Output the (x, y) coordinate of the center of the cell containing the given text.  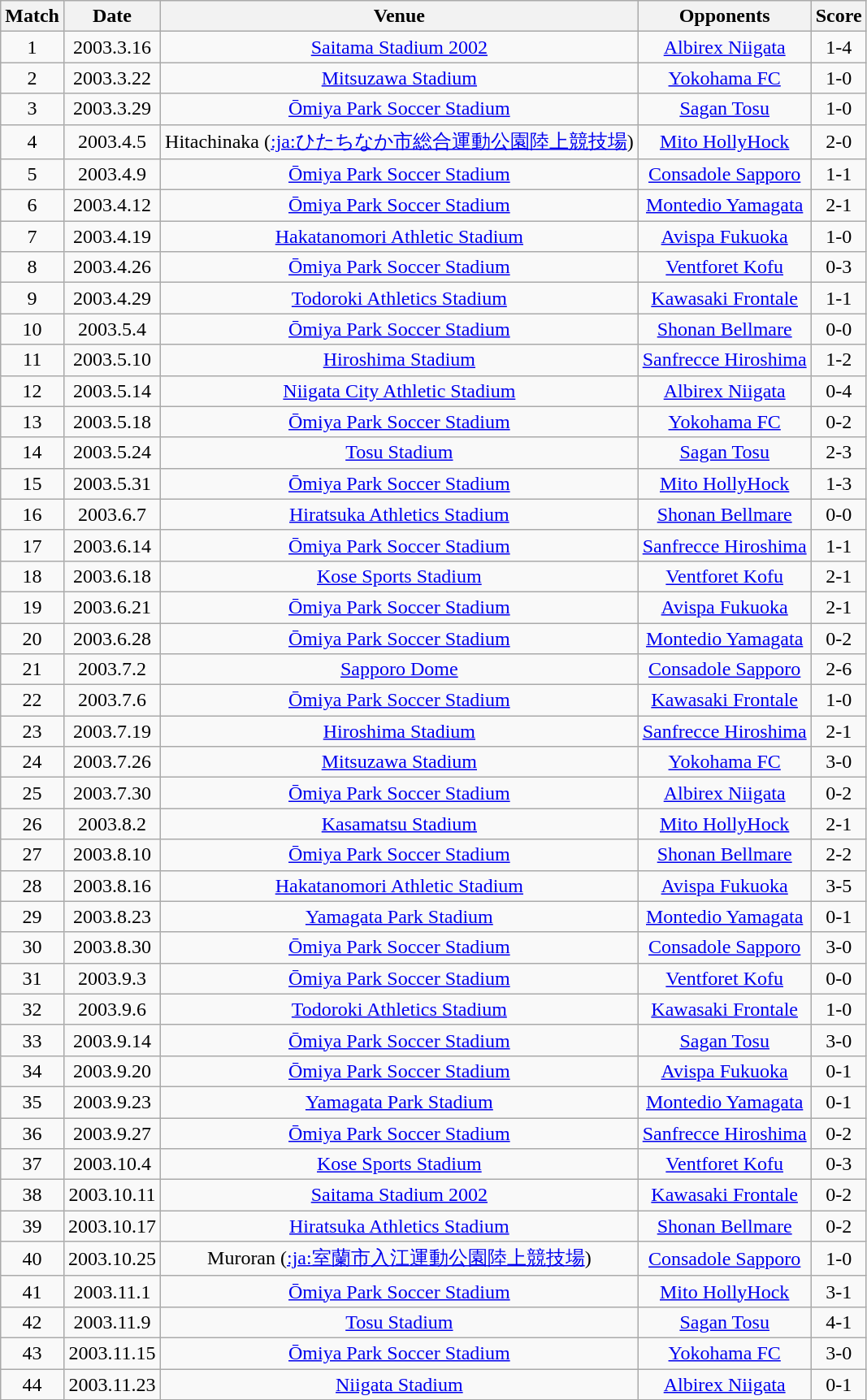
2 (33, 78)
32 (33, 1009)
2003.4.29 (112, 298)
2003.8.10 (112, 855)
15 (33, 483)
2003.6.21 (112, 607)
42 (33, 1322)
2003.6.7 (112, 514)
2003.9.14 (112, 1040)
2003.7.26 (112, 762)
37 (33, 1164)
2003.4.26 (112, 267)
Muroran (:ja:室蘭市入江運動公園陸上競技場) (400, 1259)
2003.11.23 (112, 1384)
2003.4.5 (112, 141)
41 (33, 1291)
2003.6.18 (112, 576)
2003.8.2 (112, 824)
12 (33, 391)
33 (33, 1040)
2003.3.29 (112, 109)
Score (839, 16)
2003.3.22 (112, 78)
18 (33, 576)
2003.7.2 (112, 670)
10 (33, 329)
38 (33, 1195)
2003.6.14 (112, 545)
Kasamatsu Stadium (400, 824)
3-1 (839, 1291)
14 (33, 453)
2003.5.4 (112, 329)
2003.11.15 (112, 1353)
2003.5.10 (112, 360)
2003.11.9 (112, 1322)
2-0 (839, 141)
31 (33, 978)
4-1 (839, 1322)
Opponents (725, 16)
7 (33, 236)
2003.4.19 (112, 236)
5 (33, 175)
Date (112, 16)
29 (33, 917)
Hitachinaka (:ja:ひたちなか市総合運動公園陸上競技場) (400, 141)
2003.4.12 (112, 206)
6 (33, 206)
39 (33, 1226)
9 (33, 298)
40 (33, 1259)
Niigata City Athletic Stadium (400, 391)
23 (33, 731)
3-5 (839, 886)
2-2 (839, 855)
2003.9.23 (112, 1102)
2003.5.14 (112, 391)
2003.6.28 (112, 638)
16 (33, 514)
2003.3.16 (112, 47)
2003.9.20 (112, 1071)
20 (33, 638)
0-4 (839, 391)
19 (33, 607)
27 (33, 855)
1-4 (839, 47)
2003.8.16 (112, 886)
2003.9.27 (112, 1133)
11 (33, 360)
3 (33, 109)
2003.10.11 (112, 1195)
2003.5.24 (112, 453)
4 (33, 141)
24 (33, 762)
25 (33, 793)
2003.8.30 (112, 947)
1 (33, 47)
2003.5.31 (112, 483)
8 (33, 267)
34 (33, 1071)
17 (33, 545)
Match (33, 16)
2003.10.17 (112, 1226)
Venue (400, 16)
2003.5.18 (112, 422)
Sapporo Dome (400, 670)
1-2 (839, 360)
1-3 (839, 483)
43 (33, 1353)
2003.11.1 (112, 1291)
2003.10.25 (112, 1259)
2003.9.6 (112, 1009)
36 (33, 1133)
2003.10.4 (112, 1164)
21 (33, 670)
2003.9.3 (112, 978)
26 (33, 824)
13 (33, 422)
2-6 (839, 670)
2003.7.19 (112, 731)
Niigata Stadium (400, 1384)
35 (33, 1102)
28 (33, 886)
2-3 (839, 453)
30 (33, 947)
2003.7.6 (112, 700)
2003.4.9 (112, 175)
22 (33, 700)
2003.8.23 (112, 917)
2003.7.30 (112, 793)
44 (33, 1384)
